Output the [x, y] coordinate of the center of the cell containing the given text.  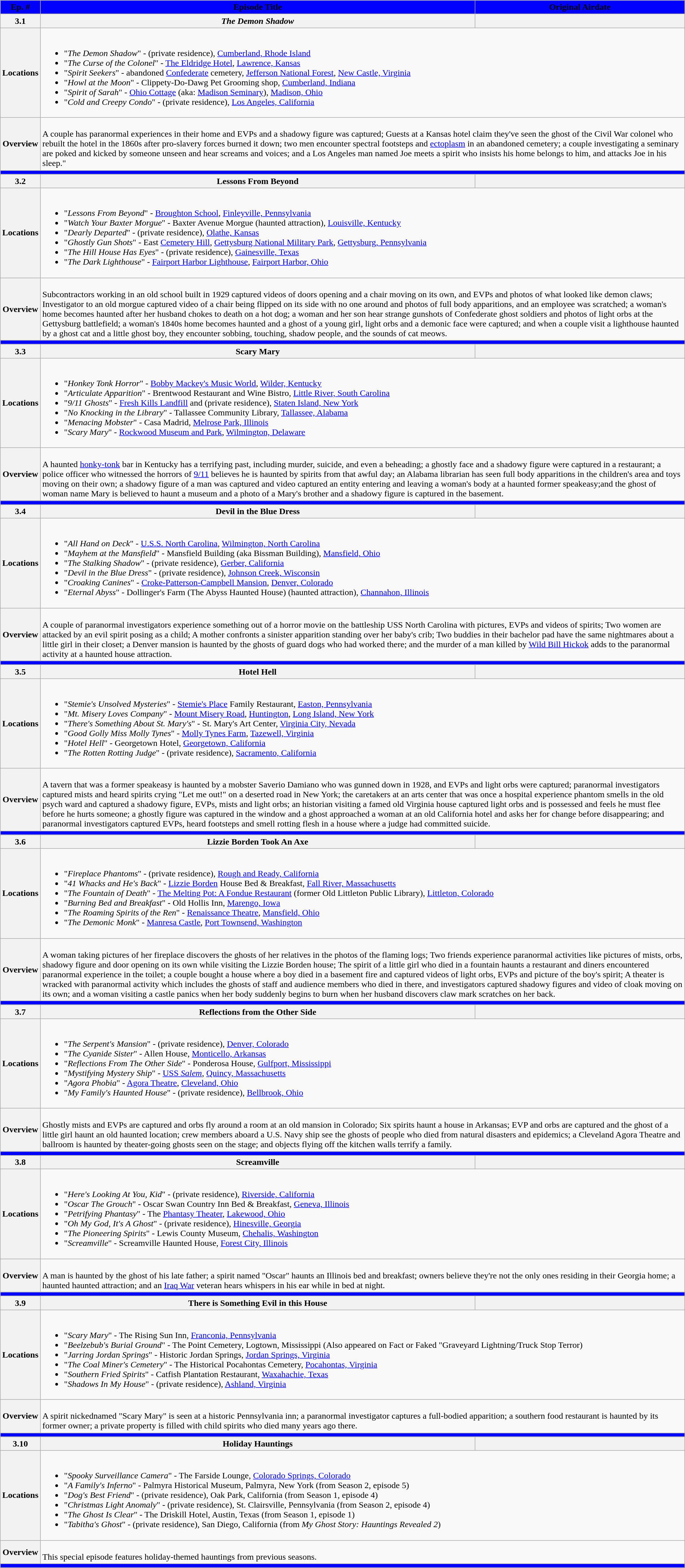
Holiday Hauntings [258, 1444]
This special episode features holiday-themed hauntings from previous seasons. [363, 1552]
The Demon Shadow [258, 21]
3.2 [20, 181]
3.6 [20, 842]
There is Something Evil in this House [258, 1303]
Episode Title [258, 7]
3.4 [20, 512]
Devil in the Blue Dress [258, 512]
3.1 [20, 21]
3.8 [20, 1162]
3.10 [20, 1444]
Screamville [258, 1162]
3.3 [20, 351]
Scary Mary [258, 351]
Ep. # [20, 7]
Original Airdate [580, 7]
Hotel Hell [258, 672]
Reflections from the Other Side [258, 1012]
Lizzie Borden Took An Axe [258, 842]
Lessons From Beyond [258, 181]
3.9 [20, 1303]
3.5 [20, 672]
3.7 [20, 1012]
